From the cell containing the given text, extract its center point as [X, Y] coordinate. 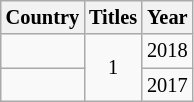
2017 [167, 85]
2018 [167, 51]
Titles [113, 17]
1 [113, 68]
Country [42, 17]
Year [167, 17]
